Extract the [x, y] coordinate from the center of the cell holding the provided text.  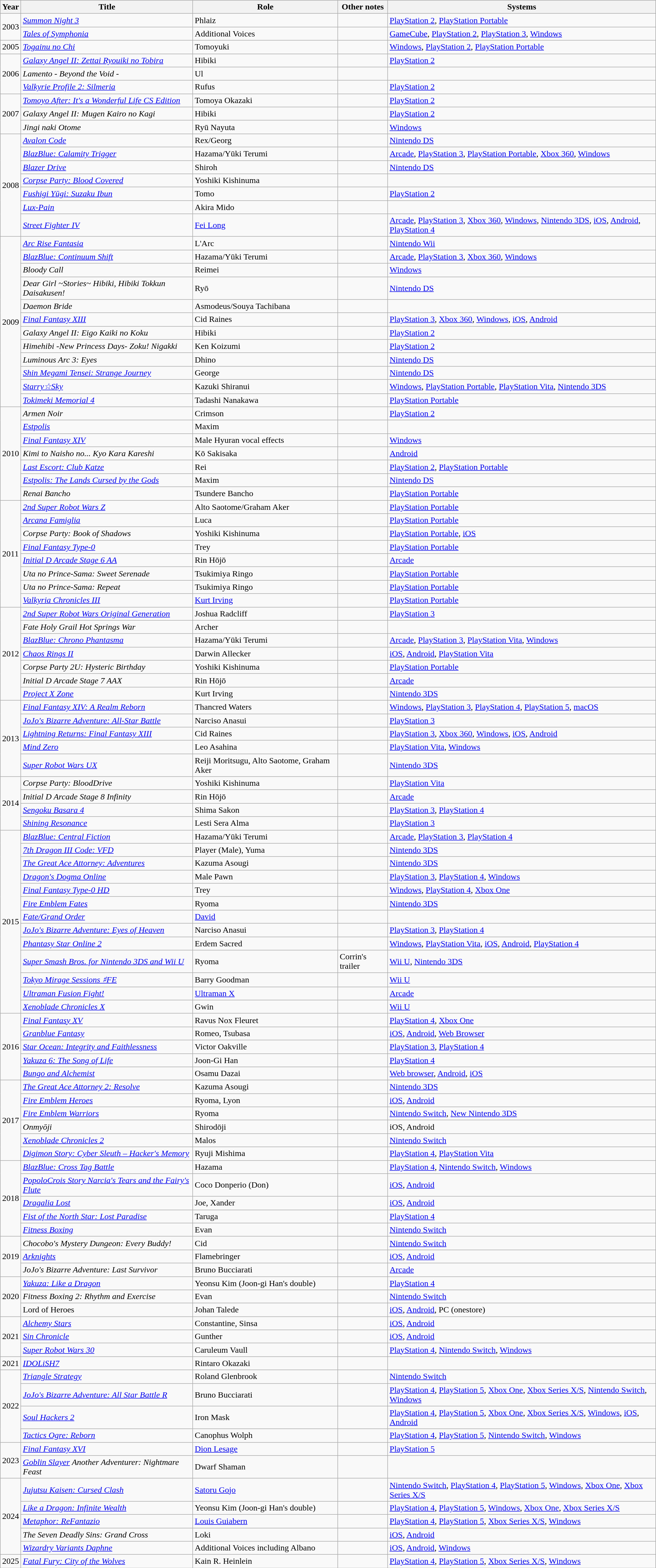
2nd Super Robot Wars Z [107, 507]
Fushigi Yūgi: Suzaku Ibun [107, 194]
Ul [265, 74]
2007 [11, 114]
Barry Goodman [265, 980]
Project X Zone [107, 694]
PlayStation Vita, Windows [521, 747]
Satoru Gojo [265, 1489]
Windows, PlayStation 4, Xbox One [521, 890]
iOS, Android, Web Browser [521, 1033]
Windows, PlayStation 2, PlayStation Portable [521, 47]
The Great Ace Attorney 2: Resolve [107, 1087]
Johan Talede [265, 1310]
Web browser, Android, iOS [521, 1074]
2016 [11, 1047]
Soul Hackers 2 [107, 1417]
Tales of Symphonia [107, 34]
Shirodōji [265, 1127]
Year [11, 7]
Luca [265, 520]
2005 [11, 47]
Nintendo Switch, New Nintendo 3DS [521, 1114]
2022 [11, 1406]
Joe, Xander [265, 1203]
Flamebringer [265, 1256]
2017 [11, 1120]
Estpolis [107, 427]
Arcade, PlayStation 3, PlayStation Portable, Xbox 360, Windows [521, 154]
Himehibi -New Princess Days- Zoku! Nigakki [107, 346]
Osamu Dazai [265, 1074]
Kō Sakisaka [265, 453]
Thancred Waters [265, 707]
Alchemy Stars [107, 1323]
Gunther [265, 1337]
Corrin's trailer [363, 961]
Tadashi Nanakawa [265, 400]
Lux-Pain [107, 207]
Reimei [265, 270]
Xenoblade Chronicles X [107, 1007]
The Seven Deadly Sins: Grand Cross [107, 1535]
Android [521, 453]
Blazer Drive [107, 167]
7th Dragon III Code: VFD [107, 850]
JoJo's Bizarre Adventure: All Star Battle R [107, 1395]
Ryuji Mishima [265, 1154]
Yakuza: Like a Dragon [107, 1283]
Windows, PlayStation Portable, PlayStation Vita, Nintendo 3DS [521, 386]
Goblin Slayer Another Adventurer: Nightmare Feast [107, 1467]
Cid [265, 1243]
Street Fighter IV [107, 225]
Tomoyuki [265, 47]
Canophus Wolph [265, 1435]
Windows, PlayStation Vita, iOS, Android, PlayStation 4 [521, 944]
Arcade, PlayStation 3, Xbox 360, Windows [521, 257]
2012 [11, 654]
Triangle Strategy [107, 1377]
Fist of the North Star: Lost Paradise [107, 1216]
Daemon Bride [107, 306]
2024 [11, 1516]
Other notes [363, 7]
Lightning Returns: Final Fantasy XIII [107, 734]
Arcade, PlayStation 3, PlayStation 4 [521, 837]
2015 [11, 921]
Joon-Gi Han [265, 1060]
Additional Voices including Albano [265, 1548]
Phantasy Star Online 2 [107, 944]
Phlaiz [265, 20]
2018 [11, 1198]
Ultraman Fusion Fight! [107, 993]
Erdem Sacred [265, 944]
Shining Resonance [107, 823]
PlayStation 4, PlayStation 5, Nintendo Switch, Windows [521, 1435]
Ultraman X [265, 993]
Leo Asahina [265, 747]
Super Robot Wars 30 [107, 1350]
Final Fantasy XVI [107, 1449]
Asmodeus/Souya Tachibana [265, 306]
2014 [11, 803]
Dragon's Dogma Online [107, 877]
Onmyōji [107, 1127]
Final Fantasy XIV: A Realm Reborn [107, 707]
Jingi naki Otome [107, 127]
Victor Oakville [265, 1047]
Galaxy Angel II: Zettai Ryouiki no Tobira [107, 60]
Arcade, PlayStation 3, PlayStation Vita, Windows [521, 640]
Crimson [265, 413]
2020 [11, 1296]
2023 [11, 1460]
Windows, PlayStation 3, PlayStation 4, PlayStation 5, macOS [521, 707]
Tsundere Bancho [265, 493]
PlayStation Portable, iOS [521, 534]
Kimi to Naisho no... Kyo Kara Kareshi [107, 453]
2009 [11, 322]
Initial D Arcade Stage 7 AAX [107, 680]
Akira Mido [265, 207]
Sengoku Basara 4 [107, 810]
JoJo's Bizarre Adventure: Eyes of Heaven [107, 930]
Arcade, PlayStation 3, Xbox 360, Windows, Nintendo 3DS, iOS, Android, PlayStation 4 [521, 225]
Corpse Party: Blood Covered [107, 181]
Lesti Sera Alma [265, 823]
Constantine, Sinsa [265, 1323]
Corpse Party: BloodDrive [107, 783]
PopoloCrois Story Narcia's Tears and the Fairy's Flute [107, 1185]
Rufus [265, 87]
Shiroh [265, 167]
Bloody Call [107, 270]
Dhino [265, 359]
The Great Ace Attorney: Adventures [107, 863]
2011 [11, 553]
Kain R. Heinlein [265, 1561]
Granblue Fantasy [107, 1033]
Armen Noir [107, 413]
Fitness Boxing 2: Rhythm and Exercise [107, 1297]
Player (Male), Yuma [265, 850]
Fei Long [265, 225]
Tomo [265, 194]
Loki [265, 1535]
PlayStation 4, PlayStation 5, Xbox One, Xbox Series X/S, Nintendo Switch, Windows [521, 1395]
PlayStation 4, PlayStation Vita [521, 1154]
Reiji Moritsugu, Alto Saotome, Graham Aker [265, 765]
2008 [11, 185]
Initial D Arcade Stage 6 AA [107, 560]
PlayStation 4, PlayStation 5, Windows, Xbox One, Xbox Series X/S [521, 1508]
Initial D Arcade Stage 8 Infinity [107, 797]
Sin Chronicle [107, 1337]
Male Pawn [265, 877]
iOS, Android, PC (onestore) [521, 1310]
Valkyria Chronicles III [107, 600]
Last Escort: Club Katze [107, 467]
Systems [521, 7]
IDOLiSH7 [107, 1363]
Nintendo Switch, PlayStation 4, PlayStation 5, Windows, Xbox One, Xbox Series X/S [521, 1489]
Ken Koizumi [265, 346]
Tactics Ogre: Reborn [107, 1435]
Fate/Grand Order [107, 917]
Wii U, Nintendo 3DS [521, 961]
Romeo, Tsubasa [265, 1033]
Additional Voices [265, 34]
Togainu no Chi [107, 47]
Tokyo Mirage Sessions ♯FE [107, 980]
Nintendo Wii [521, 243]
Iron Mask [265, 1417]
2010 [11, 453]
Estpolis: The Lands Cursed by the Gods [107, 480]
Starry☆Sky [107, 386]
Tokimeki Memorial 4 [107, 400]
Dragalia Lost [107, 1203]
Tomoyo After: It's a Wonderful Life CS Edition [107, 100]
Digimon Story: Cyber Sleuth – Hacker's Memory [107, 1154]
Chocobo's Mystery Dungeon: Every Buddy! [107, 1243]
Shin Megami Tensei: Strange Journey [107, 373]
BlazBlue: Continuum Shift [107, 257]
Caruleum Vaull [265, 1350]
Final Fantasy XIII [107, 319]
Valkyrie Profile 2: Silmeria [107, 87]
Title [107, 7]
JoJo's Bizarre Adventure: All-Star Battle [107, 721]
Wizardry Variants Daphne [107, 1548]
PlayStation 5 [521, 1449]
Kazuki Shiranui [265, 386]
Chaos Rings II [107, 654]
Louis Guiabern [265, 1521]
Archer [265, 627]
2003 [11, 27]
Coco Donperio (Don) [265, 1185]
Final Fantasy Type-0 [107, 547]
Bungo and Alchemist [107, 1074]
Male Hyuran vocal effects [265, 440]
Uta no Prince-Sama: Repeat [107, 587]
Corpse Party: Book of Shadows [107, 534]
Arknights [107, 1256]
Renai Bancho [107, 493]
Dear Girl ~Stories~ Hibiki, Hibiki Tokkun Daisakusen! [107, 288]
Ryoma, Lyon [265, 1100]
Star Ocean: Integrity and Faithlessness [107, 1047]
Luminous Arc 3: Eyes [107, 359]
2nd Super Robot Wars Original Generation [107, 614]
BlazBlue: Cross Tag Battle [107, 1167]
Role [265, 7]
Shima Sakon [265, 810]
2006 [11, 74]
Hazama [265, 1167]
Uta no Prince-Sama: Sweet Serenade [107, 574]
PlayStation 3, PlayStation 4, Windows [521, 877]
2013 [11, 738]
iOS, Android, PlayStation Vita [521, 654]
Galaxy Angel II: Mugen Kairo no Kagi [107, 114]
JoJo's Bizarre Adventure: Last Survivor [107, 1270]
Ravus Nox Fleuret [265, 1020]
Gwin [265, 1007]
Lord of Heroes [107, 1310]
PlayStation Vita [521, 783]
Darwin Allecker [265, 654]
Rei [265, 467]
2025 [11, 1561]
Dwarf Shaman [265, 1467]
Roland Glenbrook [265, 1377]
Taruga [265, 1216]
GameCube, PlayStation 2, PlayStation 3, Windows [521, 34]
Super Smash Bros. for Nintendo 3DS and Wii U [107, 961]
Final Fantasy XV [107, 1020]
David [265, 917]
George [265, 373]
Yakuza 6: The Song of Life [107, 1060]
L'Arc [265, 243]
BlazBlue: Calamity Trigger [107, 154]
Like a Dragon: Infinite Wealth [107, 1508]
Ryō [265, 288]
Galaxy Angel II: Eigo Kaiki no Koku [107, 333]
Arc Rise Fantasia [107, 243]
Fire Emblem Heroes [107, 1100]
Joshua Radcliff [265, 614]
PlayStation 4, PlayStation 5, Xbox One, Xbox Series X/S, Windows, iOS, Android [521, 1417]
Fire Emblem Fates [107, 903]
Fitness Boxing [107, 1230]
Mind Zero [107, 747]
Lamento - Beyond the Void - [107, 74]
Corpse Party 2U: Hysteric Birthday [107, 667]
Dion Lesage [265, 1449]
Summon Night 3 [107, 20]
Avalon Code [107, 140]
Rex/Georg [265, 140]
2019 [11, 1256]
iOS, Android, Windows [521, 1548]
Fire Emblem Warriors [107, 1114]
Ryū Nayuta [265, 127]
Metaphor: ReFantazio [107, 1521]
BlazBlue: Chrono Phantasma [107, 640]
Fate Holy Grail Hot Springs War [107, 627]
Alto Saotome/Graham Aker [265, 507]
Xenoblade Chronicles 2 [107, 1140]
Tomoya Okazaki [265, 100]
Final Fantasy XIV [107, 440]
PlayStation 4, Xbox One [521, 1020]
Final Fantasy Type-0 HD [107, 890]
BlazBlue: Central Fiction [107, 837]
Rintaro Okazaki [265, 1363]
Fatal Fury: City of the Wolves [107, 1561]
Malos [265, 1140]
Jujutsu Kaisen: Cursed Clash [107, 1489]
Arcana Famiglia [107, 520]
Super Robot Wars UX [107, 765]
